Detect which cell encompasses the target text, then output its (x, y) center coordinate. 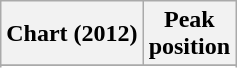
Chart (2012) (72, 34)
Peakposition (189, 34)
